Extract the (x, y) coordinate from the center of the cell holding the provided text.  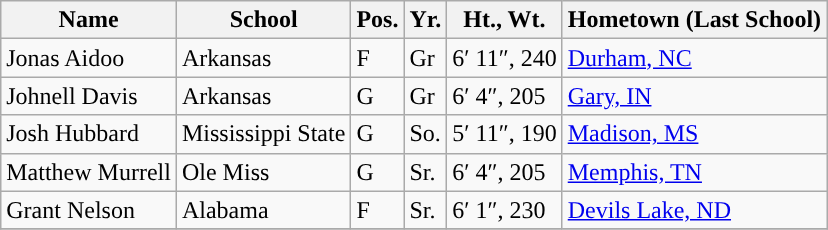
Ole Miss (263, 172)
Josh Hubbard (89, 134)
5′ 11″, 190 (504, 134)
Mississippi State (263, 134)
Matthew Murrell (89, 172)
6′ 11″, 240 (504, 58)
Hometown (Last School) (694, 20)
So. (426, 134)
Name (89, 20)
Yr. (426, 20)
Gary, IN (694, 96)
Durham, NC (694, 58)
6′ 1″, 230 (504, 210)
Alabama (263, 210)
Johnell Davis (89, 96)
Devils Lake, ND (694, 210)
Madison, MS (694, 134)
Grant Nelson (89, 210)
Ht., Wt. (504, 20)
Memphis, TN (694, 172)
School (263, 20)
Pos. (378, 20)
Jonas Aidoo (89, 58)
